For the text-containing cell, return its midpoint in [x, y] coordinate format. 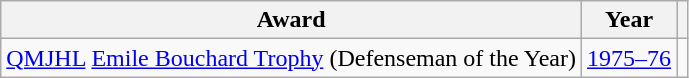
Award [292, 20]
Year [630, 20]
QMJHL Emile Bouchard Trophy (Defenseman of the Year) [292, 58]
1975–76 [630, 58]
